Pinpoint the cell where the given text exists, returning its [x, y] midpoint coordinate. 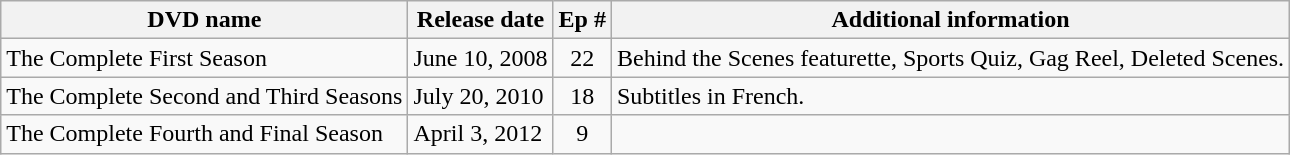
Release date [480, 20]
The Complete Fourth and Final Season [204, 134]
9 [582, 134]
Behind the Scenes featurette, Sports Quiz, Gag Reel, Deleted Scenes. [950, 58]
Additional information [950, 20]
18 [582, 96]
April 3, 2012 [480, 134]
June 10, 2008 [480, 58]
22 [582, 58]
The Complete First Season [204, 58]
The Complete Second and Third Seasons [204, 96]
Ep # [582, 20]
DVD name [204, 20]
Subtitles in French. [950, 96]
July 20, 2010 [480, 96]
